Extract the [X, Y] coordinate from the center of the cell holding the provided text.  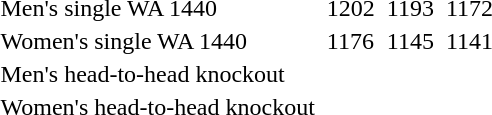
1145 [410, 41]
1176 [350, 41]
